Pinpoint the cell where the given text exists, returning its (X, Y) midpoint coordinate. 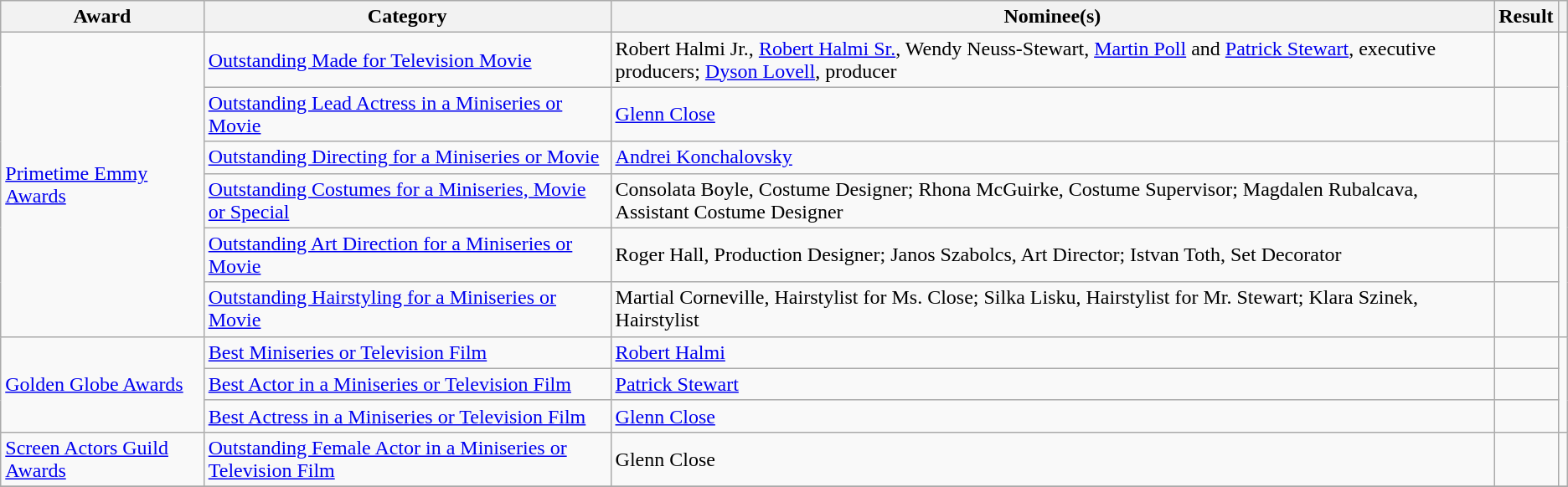
Robert Halmi Jr., Robert Halmi Sr., Wendy Neuss-Stewart, Martin Poll and Patrick Stewart, executive producers; Dyson Lovell, producer (1052, 60)
Primetime Emmy Awards (102, 184)
Category (407, 17)
Robert Halmi (1052, 352)
Outstanding Female Actor in a Miniseries or Television Film (407, 459)
Consolata Boyle, Costume Designer; Rhona McGuirke, Costume Supervisor; Magdalen Rubalcava, Assistant Costume Designer (1052, 201)
Outstanding Made for Television Movie (407, 60)
Screen Actors Guild Awards (102, 459)
Nominee(s) (1052, 17)
Golden Globe Awards (102, 384)
Outstanding Directing for a Miniseries or Movie (407, 157)
Patrick Stewart (1052, 384)
Outstanding Art Direction for a Miniseries or Movie (407, 254)
Result (1526, 17)
Outstanding Costumes for a Miniseries, Movie or Special (407, 201)
Award (102, 17)
Best Actor in a Miniseries or Television Film (407, 384)
Roger Hall, Production Designer; Janos Szabolcs, Art Director; Istvan Toth, Set Decorator (1052, 254)
Best Miniseries or Television Film (407, 352)
Best Actress in a Miniseries or Television Film (407, 416)
Martial Corneville, Hairstylist for Ms. Close; Silka Lisku, Hairstylist for Mr. Stewart; Klara Szinek, Hairstylist (1052, 310)
Andrei Konchalovsky (1052, 157)
Outstanding Hairstyling for a Miniseries or Movie (407, 310)
Outstanding Lead Actress in a Miniseries or Movie (407, 114)
